Scan for the cell matching the given text and deliver its [X, Y] coordinate at center. 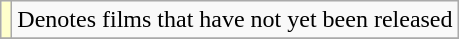
Denotes films that have not yet been released [235, 20]
